Detect which cell encompasses the target text, then output its [X, Y] center coordinate. 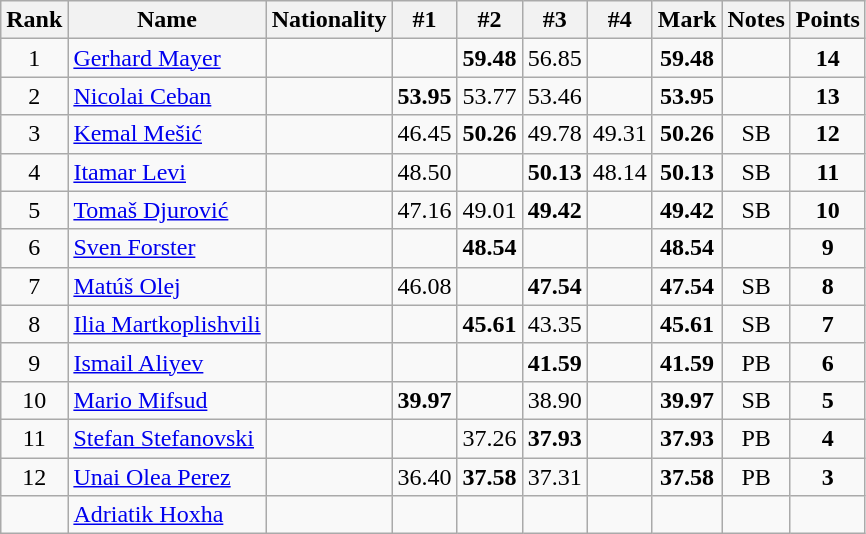
Kemal Mešić [167, 134]
1 [34, 58]
46.08 [424, 286]
Name [167, 20]
37.26 [490, 438]
37.31 [554, 477]
Nicolai Ceban [167, 96]
48.50 [424, 172]
#4 [620, 20]
Matúš Olej [167, 286]
Mark [687, 20]
Stefan Stefanovski [167, 438]
Notes [756, 20]
48.14 [620, 172]
53.46 [554, 96]
47.16 [424, 210]
Ismail Aliyev [167, 362]
49.01 [490, 210]
Tomaš Djurović [167, 210]
Rank [34, 20]
53.77 [490, 96]
Itamar Levi [167, 172]
14 [828, 58]
Sven Forster [167, 248]
Points [828, 20]
13 [828, 96]
38.90 [554, 400]
56.85 [554, 58]
36.40 [424, 477]
Mario Mifsud [167, 400]
#2 [490, 20]
#3 [554, 20]
Ilia Martkoplishvili [167, 324]
49.31 [620, 134]
Gerhard Mayer [167, 58]
#1 [424, 20]
46.45 [424, 134]
43.35 [554, 324]
Nationality [329, 20]
2 [34, 96]
Unai Olea Perez [167, 477]
Adriatik Hoxha [167, 515]
49.78 [554, 134]
